Find where the given text appears and provide that cell's center as (x, y) coordinate. 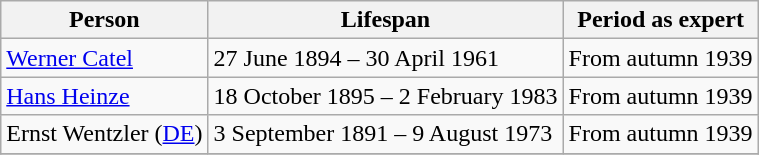
27 June 1894 – 30 April 1961 (386, 58)
3 September 1891 – 9 August 1973 (386, 134)
Person (104, 20)
Lifespan (386, 20)
Werner Catel (104, 58)
Hans Heinze (104, 96)
18 October 1895 – 2 February 1983 (386, 96)
Ernst Wentzler (DE) (104, 134)
Period as expert (660, 20)
